Return the [x, y] coordinate for the center point of the cell that contains the specified text.  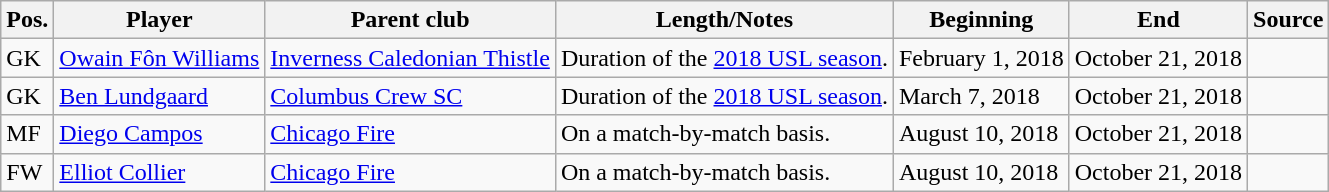
Ben Lundgaard [160, 96]
Length/Notes [724, 20]
Beginning [981, 20]
Columbus Crew SC [410, 96]
Source [1288, 20]
Player [160, 20]
Inverness Caledonian Thistle [410, 58]
End [1158, 20]
Pos. [28, 20]
Owain Fôn Williams [160, 58]
FW [28, 172]
Elliot Collier [160, 172]
Diego Campos [160, 134]
MF [28, 134]
Parent club [410, 20]
February 1, 2018 [981, 58]
March 7, 2018 [981, 96]
